Locate the cell with the specified text and output its [x, y] center coordinate. 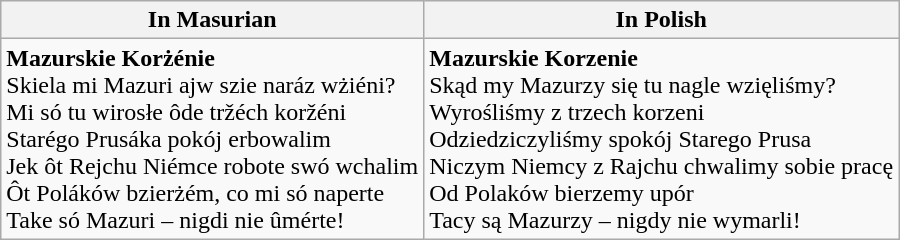
In Polish [662, 20]
In Masurian [212, 20]
